Scan for the cell matching the given text and deliver its (x, y) coordinate at center. 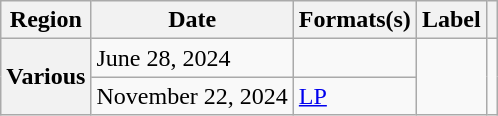
Date (192, 20)
November 22, 2024 (192, 96)
LP (354, 96)
Label (451, 20)
June 28, 2024 (192, 58)
Various (46, 77)
Region (46, 20)
Formats(s) (354, 20)
